Return [x, y] of the center of cell containing provided text 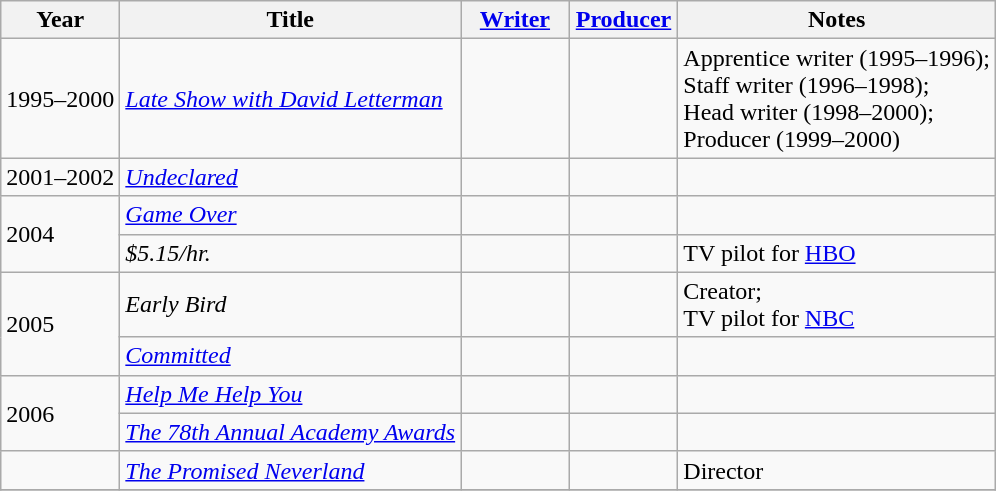
Producer [624, 20]
Undeclared [290, 177]
Notes [837, 20]
Early Bird [290, 304]
2001–2002 [60, 177]
Writer [516, 20]
$5.15/hr. [290, 253]
Director [837, 470]
2005 [60, 324]
The 78th Annual Academy Awards [290, 432]
Game Over [290, 215]
Help Me Help You [290, 394]
TV pilot for HBO [837, 253]
2006 [60, 413]
Creator;TV pilot for NBC [837, 304]
Committed [290, 356]
Apprentice writer (1995–1996);Staff writer (1996–1998);Head writer (1998–2000);Producer (1999–2000) [837, 98]
1995–2000 [60, 98]
2004 [60, 234]
The Promised Neverland [290, 470]
Year [60, 20]
Late Show with David Letterman [290, 98]
Title [290, 20]
